Capture the cell that displays the provided text and extract its (x, y) central coordinate. 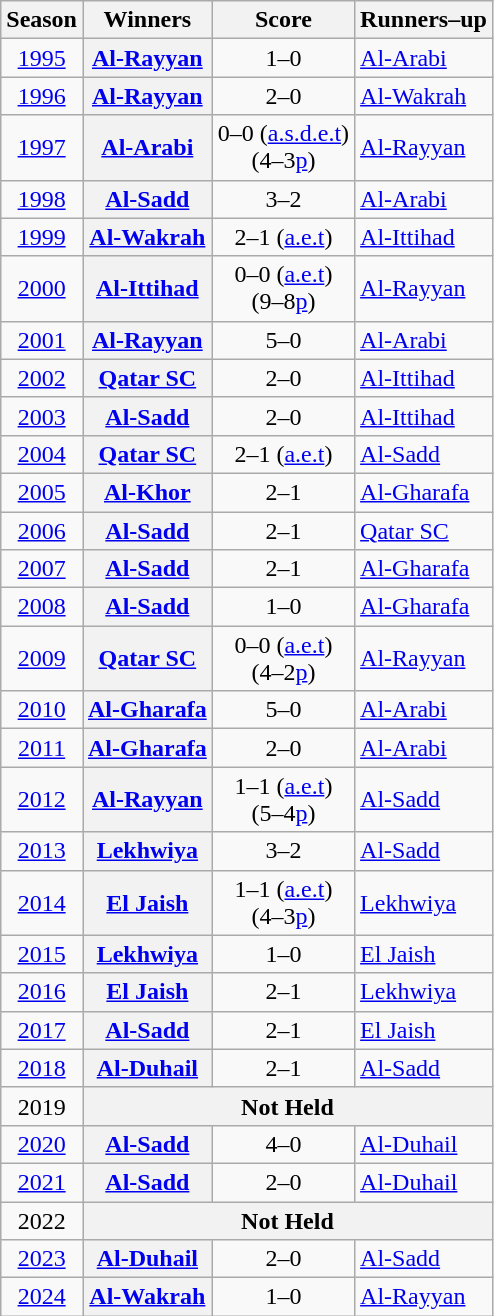
4–0 (283, 1144)
2005 (42, 492)
2019 (42, 1106)
0–0 (a.e.t)(9–8p) (283, 288)
0–0 (a.s.d.e.t)(4–3p) (283, 148)
2012 (42, 800)
2022 (42, 1221)
2021 (42, 1182)
1995 (42, 58)
1997 (42, 148)
2003 (42, 416)
2011 (42, 748)
2018 (42, 1068)
2006 (42, 531)
2015 (42, 954)
2014 (42, 902)
2000 (42, 288)
1998 (42, 199)
Al-Khor (147, 492)
2004 (42, 454)
1996 (42, 96)
2016 (42, 992)
2024 (42, 1297)
1999 (42, 237)
2023 (42, 1259)
1–1 (a.e.t)(5–4p) (283, 800)
2020 (42, 1144)
Runners–up (424, 20)
2007 (42, 569)
0–0 (a.e.t)(4–2p) (283, 658)
2017 (42, 1030)
2013 (42, 851)
Season (42, 20)
Winners (147, 20)
2008 (42, 607)
Score (283, 20)
2010 (42, 710)
2002 (42, 378)
2001 (42, 340)
1–1 (a.e.t)(4–3p) (283, 902)
2009 (42, 658)
